Return [x, y] of the center of cell containing provided text 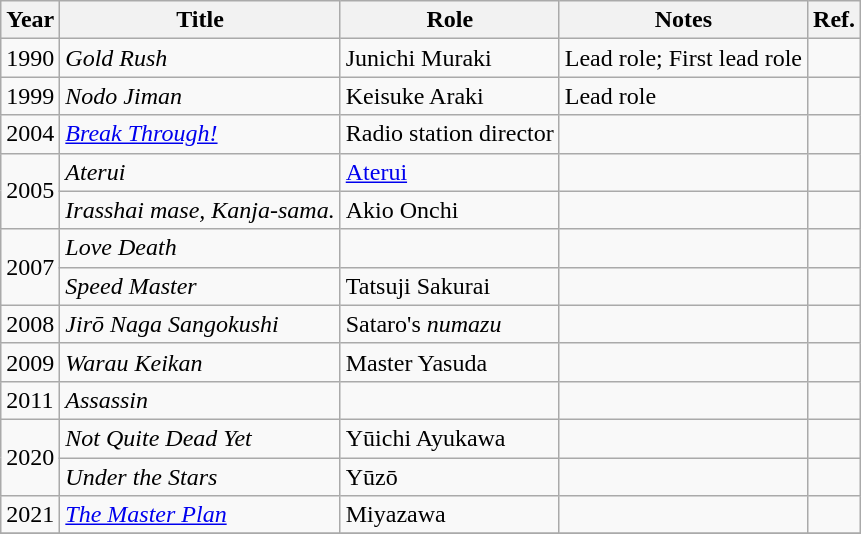
Sataro's numazu [450, 324]
Radio station director [450, 134]
Warau Keikan [200, 362]
Irasshai mase, Kanja-sama. [200, 210]
1999 [30, 96]
Gold Rush [200, 58]
Yūzō [450, 477]
Love Death [200, 248]
Miyazawa [450, 515]
Speed Master [200, 286]
Jirō Naga Sangokushi [200, 324]
2011 [30, 400]
2004 [30, 134]
Lead role; First lead role [683, 58]
2008 [30, 324]
Lead role [683, 96]
Notes [683, 20]
Tatsuji Sakurai [450, 286]
Break Through! [200, 134]
2005 [30, 191]
Keisuke Araki [450, 96]
Ref. [834, 20]
2009 [30, 362]
Role [450, 20]
Title [200, 20]
Junichi Muraki [450, 58]
Year [30, 20]
Master Yasuda [450, 362]
Yūichi Ayukawa [450, 438]
1990 [30, 58]
Assassin [200, 400]
Nodo Jiman [200, 96]
The Master Plan [200, 515]
2007 [30, 267]
2021 [30, 515]
Not Quite Dead Yet [200, 438]
Under the Stars [200, 477]
2020 [30, 457]
Akio Onchi [450, 210]
